Determine the [X, Y] coordinate at the center of the cell enclosing the given text.  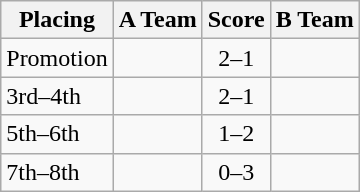
Score [236, 20]
7th–8th [57, 172]
B Team [314, 20]
A Team [158, 20]
3rd–4th [57, 96]
5th–6th [57, 134]
Placing [57, 20]
0–3 [236, 172]
1–2 [236, 134]
Promotion [57, 58]
